Scan for the cell matching the given text and deliver its (X, Y) coordinate at center. 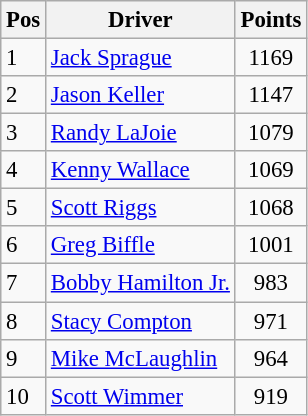
1147 (270, 95)
964 (270, 358)
9 (24, 358)
Stacy Compton (141, 321)
Scott Riggs (141, 208)
Bobby Hamilton Jr. (141, 283)
2 (24, 95)
Scott Wimmer (141, 396)
1079 (270, 133)
1001 (270, 245)
Driver (141, 20)
971 (270, 321)
Mike McLaughlin (141, 358)
983 (270, 283)
10 (24, 396)
4 (24, 170)
8 (24, 321)
Points (270, 20)
919 (270, 396)
Randy LaJoie (141, 133)
1 (24, 58)
6 (24, 245)
Kenny Wallace (141, 170)
1068 (270, 208)
Pos (24, 20)
1169 (270, 58)
Greg Biffle (141, 245)
Jason Keller (141, 95)
1069 (270, 170)
7 (24, 283)
5 (24, 208)
3 (24, 133)
Jack Sprague (141, 58)
